Output the [x, y] coordinate of the center of the cell containing the given text.  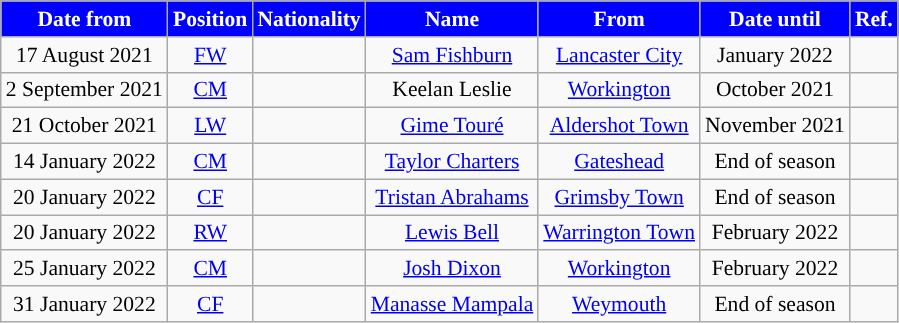
Gateshead [619, 162]
Josh Dixon [452, 269]
Taylor Charters [452, 162]
FW [210, 55]
Warrington Town [619, 233]
Position [210, 19]
LW [210, 126]
Nationality [308, 19]
Ref. [874, 19]
2 September 2021 [84, 90]
November 2021 [775, 126]
January 2022 [775, 55]
Date until [775, 19]
Grimsby Town [619, 197]
21 October 2021 [84, 126]
14 January 2022 [84, 162]
Gime Touré [452, 126]
From [619, 19]
RW [210, 233]
Date from [84, 19]
Tristan Abrahams [452, 197]
Aldershot Town [619, 126]
October 2021 [775, 90]
Lancaster City [619, 55]
Weymouth [619, 304]
Keelan Leslie [452, 90]
25 January 2022 [84, 269]
Name [452, 19]
Sam Fishburn [452, 55]
Lewis Bell [452, 233]
31 January 2022 [84, 304]
Manasse Mampala [452, 304]
17 August 2021 [84, 55]
